From the cell containing the given text, extract its center point as [x, y] coordinate. 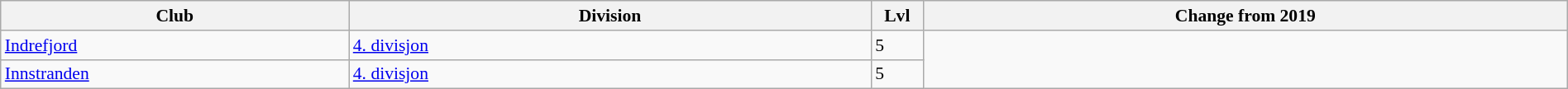
Club [175, 16]
Division [610, 16]
Lvl [896, 16]
Innstranden [175, 74]
Indrefjord [175, 45]
Change from 2019 [1245, 16]
